Return the [x, y] coordinate for the center point of the cell that contains the specified text.  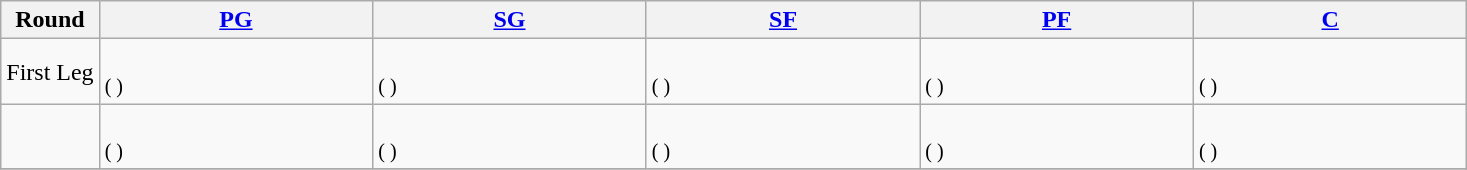
First Leg [50, 72]
SG [510, 20]
SF [783, 20]
C [1330, 20]
PF [1057, 20]
PG [236, 20]
Round [50, 20]
